Identify which cell holds the provided text, then report its [x, y] central coordinate. 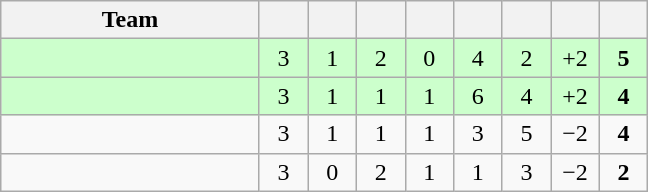
Team [130, 20]
6 [478, 96]
